Output the (x, y) coordinate of the center of the cell containing the given text.  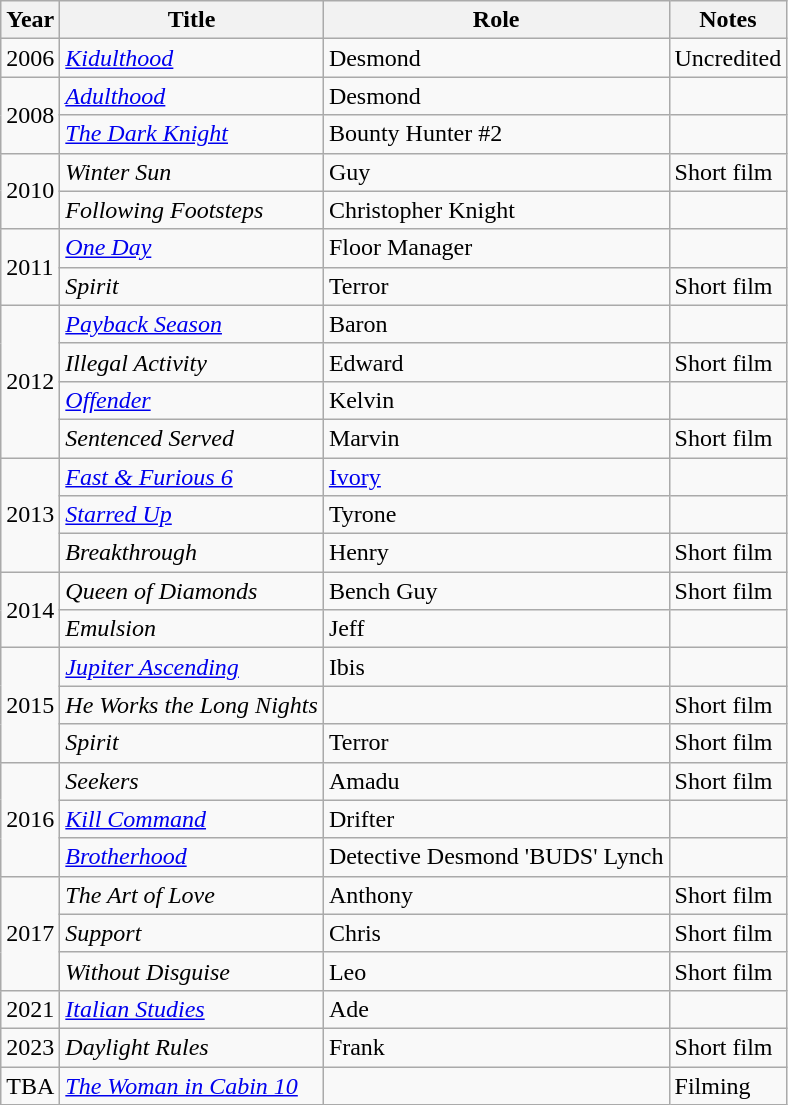
Uncredited (728, 58)
Frank (496, 1047)
Kelvin (496, 400)
He Works the Long Nights (192, 705)
Breakthrough (192, 553)
TBA (30, 1085)
Guy (496, 172)
Notes (728, 20)
Chris (496, 933)
Offender (192, 400)
Bench Guy (496, 591)
2016 (30, 819)
Italian Studies (192, 1009)
2021 (30, 1009)
2013 (30, 515)
Illegal Activity (192, 362)
2008 (30, 115)
Following Footsteps (192, 210)
2010 (30, 191)
One Day (192, 248)
Amadu (496, 781)
Brotherhood (192, 857)
Fast & Furious 6 (192, 477)
Payback Season (192, 324)
2023 (30, 1047)
Daylight Rules (192, 1047)
Drifter (496, 819)
Without Disguise (192, 971)
Leo (496, 971)
Kill Command (192, 819)
2012 (30, 381)
Floor Manager (496, 248)
Jupiter Ascending (192, 667)
Kidulthood (192, 58)
2011 (30, 267)
The Woman in Cabin 10 (192, 1085)
Edward (496, 362)
Starred Up (192, 515)
2014 (30, 610)
Tyrone (496, 515)
Seekers (192, 781)
Adulthood (192, 96)
Detective Desmond 'BUDS' Lynch (496, 857)
Queen of Diamonds (192, 591)
Ibis (496, 667)
Christopher Knight (496, 210)
2015 (30, 705)
Anthony (496, 895)
The Art of Love (192, 895)
The Dark Knight (192, 134)
Bounty Hunter #2 (496, 134)
2017 (30, 933)
Emulsion (192, 629)
Filming (728, 1085)
Henry (496, 553)
Winter Sun (192, 172)
Year (30, 20)
Support (192, 933)
Ivory (496, 477)
Sentenced Served (192, 438)
2006 (30, 58)
Role (496, 20)
Ade (496, 1009)
Title (192, 20)
Marvin (496, 438)
Jeff (496, 629)
Baron (496, 324)
